Return (x, y) of the center of cell containing provided text 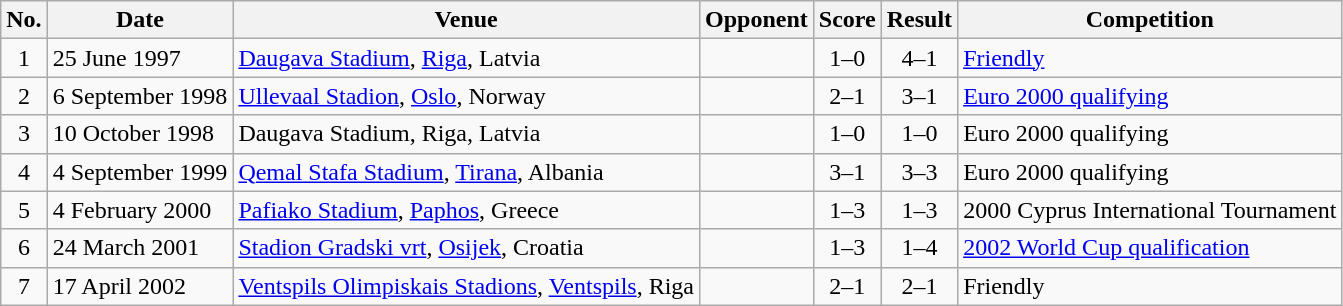
Score (847, 20)
1–4 (919, 248)
Ventspils Olimpiskais Stadions, Ventspils, Riga (466, 286)
2000 Cyprus International Tournament (1150, 210)
25 June 1997 (140, 58)
No. (24, 20)
6 September 1998 (140, 96)
7 (24, 286)
6 (24, 248)
10 October 1998 (140, 134)
1 (24, 58)
4 September 1999 (140, 172)
5 (24, 210)
4–1 (919, 58)
24 March 2001 (140, 248)
Ullevaal Stadion, Oslo, Norway (466, 96)
Result (919, 20)
Stadion Gradski vrt, Osijek, Croatia (466, 248)
4 (24, 172)
Pafiako Stadium, Paphos, Greece (466, 210)
Qemal Stafa Stadium, Tirana, Albania (466, 172)
Date (140, 20)
2 (24, 96)
4 February 2000 (140, 210)
2002 World Cup qualification (1150, 248)
17 April 2002 (140, 286)
3 (24, 134)
Venue (466, 20)
Competition (1150, 20)
Opponent (757, 20)
3–3 (919, 172)
